For the text-containing cell, return its midpoint in (X, Y) coordinate format. 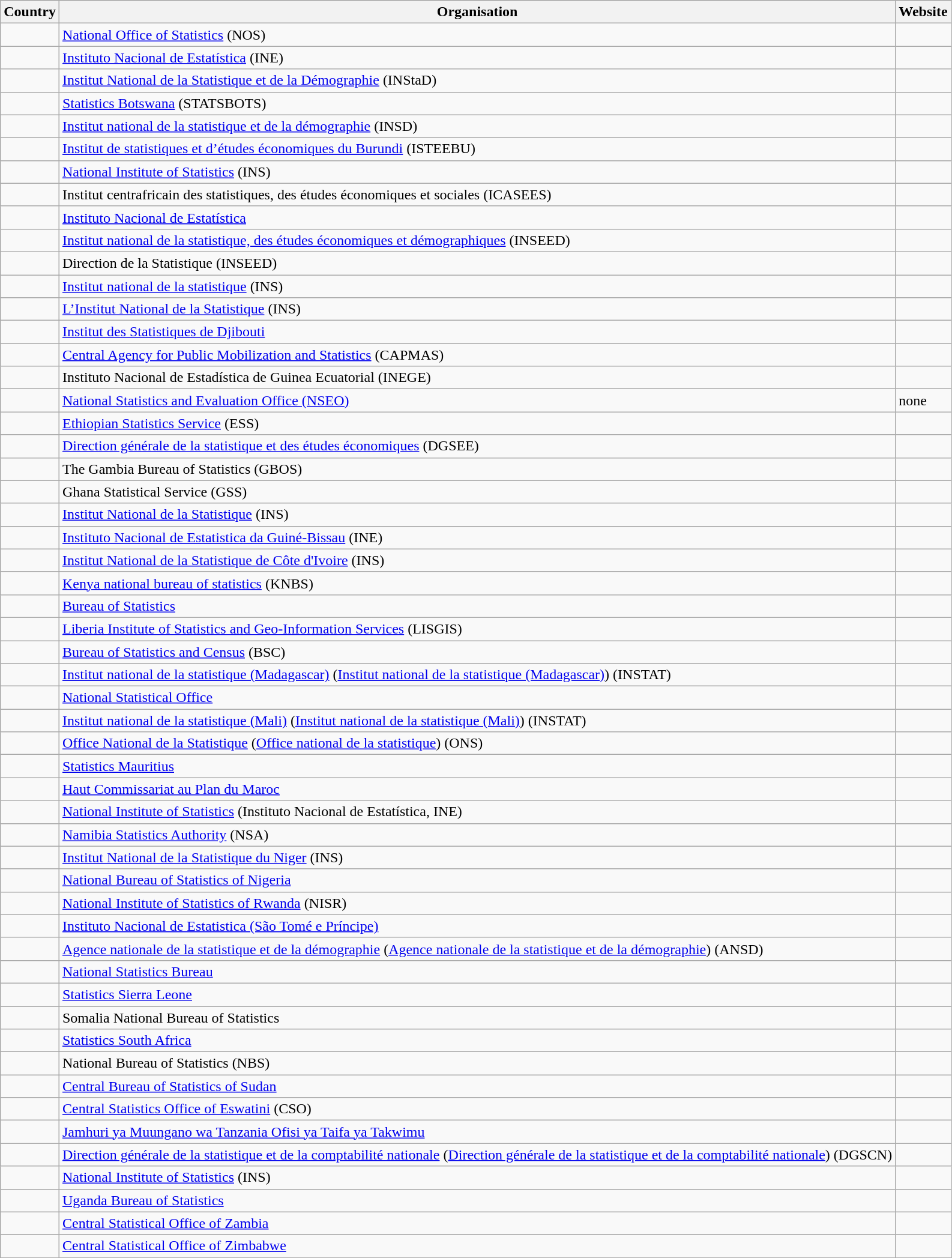
Website (923, 12)
Instituto Nacional de Estatística (INE) (477, 58)
Central Agency for Public Mobilization and Statistics (CAPMAS) (477, 355)
Direction générale de la statistique et des études économiques (DGSEE) (477, 446)
Institut National de la Statistique et de la Démographie (INStaD) (477, 80)
Institut National de la Statistique du Niger (INS) (477, 857)
Kenya national bureau of statistics (KNBS) (477, 583)
Central Statistical Office of Zimbabwe (477, 1246)
Direction générale de la statistique et de la comptabilité nationale (Direction générale de la statistique et de la comptabilité nationale) (DGSCN) (477, 1155)
Bureau of Statistics and Census (BSC) (477, 652)
Institut national de la statistique (Mali) (Institut national de la statistique (Mali)) (INSTAT) (477, 721)
L’Institut National de la Statistique (INS) (477, 309)
Instituto Nacional de Estatistica (São Tomé e Príncipe) (477, 926)
Institut National de la Statistique (INS) (477, 515)
National Statistics Bureau (477, 972)
National Statistics and Evaluation Office (NSEO) (477, 401)
Ethiopian Statistics Service (ESS) (477, 423)
Institut national de la statistique et de la démographie (INSD) (477, 126)
Statistics South Africa (477, 1041)
Instituto Nacional de Estadística de Guinea Ecuatorial (INEGE) (477, 378)
Institut centrafricain des statistiques, des études économiques et sociales (ICASEES) (477, 195)
Ghana Statistical Service (GSS) (477, 492)
The Gambia Bureau of Statistics (GBOS) (477, 469)
Institut national de la statistique (Madagascar) (Institut national de la statistique (Madagascar)) (INSTAT) (477, 675)
National Institute of Statistics of Rwanda (NISR) (477, 903)
Institut de statistiques et d’études économiques du Burundi (ISTEEBU) (477, 149)
Haut Commissariat au Plan du Maroc (477, 789)
National Bureau of Statistics of Nigeria (477, 880)
Uganda Bureau of Statistics (477, 1200)
Office National de la Statistique (Office national de la statistique) (ONS) (477, 743)
National Bureau of Statistics (NBS) (477, 1063)
Instituto Nacional de Estatistica da Guiné-Bissau (INE) (477, 537)
Bureau of Statistics (477, 606)
Institut National de la Statistique de Côte d'Ivoire (INS) (477, 560)
National Office of Statistics (NOS) (477, 35)
none (923, 401)
Namibia Statistics Authority (NSA) (477, 835)
Country (30, 12)
Somalia National Bureau of Statistics (477, 1018)
Agence nationale de la statistique et de la démographie (Agence nationale de la statistique et de la démographie) (ANSD) (477, 949)
National Institute of Statistics (Instituto Nacional de Estatística, INE) (477, 812)
Organisation (477, 12)
Jamhuri ya Muungano wa Tanzania Ofisi ya Taifa ya Takwimu (477, 1132)
Central Statistics Office of Eswatini (CSO) (477, 1109)
Statistics Sierra Leone (477, 994)
Institut national de la statistique (INS) (477, 286)
Central Statistical Office of Zambia (477, 1223)
Institut des Statistiques de Djibouti (477, 332)
Institut national de la statistique, des études économiques et démographiques (INSEED) (477, 240)
Statistics Mauritius (477, 766)
Central Bureau of Statistics of Sudan (477, 1086)
Direction de la Statistique (INSEED) (477, 263)
Liberia Institute of Statistics and Geo-Information Services (LISGIS) (477, 629)
Instituto Nacional de Estatística (477, 217)
Statistics Botswana (STATSBOTS) (477, 103)
National Statistical Office (477, 698)
